For the text-containing cell, return its midpoint in [X, Y] coordinate format. 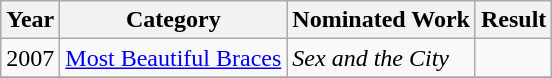
Year [30, 20]
Most Beautiful Braces [174, 58]
Result [513, 20]
2007 [30, 58]
Nominated Work [382, 20]
Category [174, 20]
Sex and the City [382, 58]
